Return (X, Y) of the center of cell containing provided text 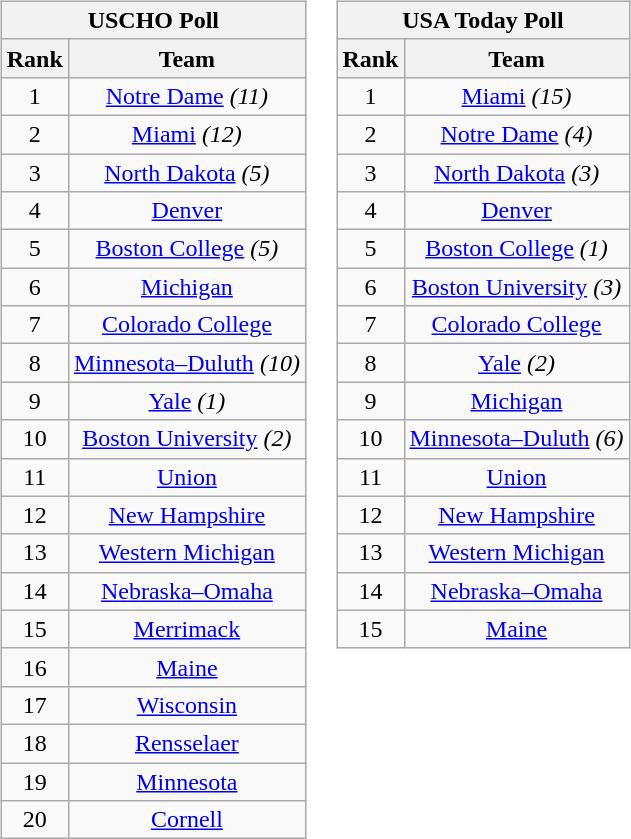
18 (34, 743)
20 (34, 820)
Yale (2) (516, 363)
North Dakota (3) (516, 173)
Minnesota–Duluth (10) (186, 363)
Miami (15) (516, 96)
Boston College (5) (186, 249)
USA Today Poll (483, 20)
Boston University (2) (186, 439)
Merrimack (186, 629)
Minnesota (186, 781)
Yale (1) (186, 401)
Miami (12) (186, 134)
Minnesota–Duluth (6) (516, 439)
Notre Dame (4) (516, 134)
Notre Dame (11) (186, 96)
17 (34, 705)
19 (34, 781)
Boston University (3) (516, 287)
North Dakota (5) (186, 173)
Boston College (1) (516, 249)
16 (34, 667)
Rensselaer (186, 743)
Wisconsin (186, 705)
USCHO Poll (153, 20)
Cornell (186, 820)
